Extract the [x, y] coordinate from the center of the cell holding the provided text.  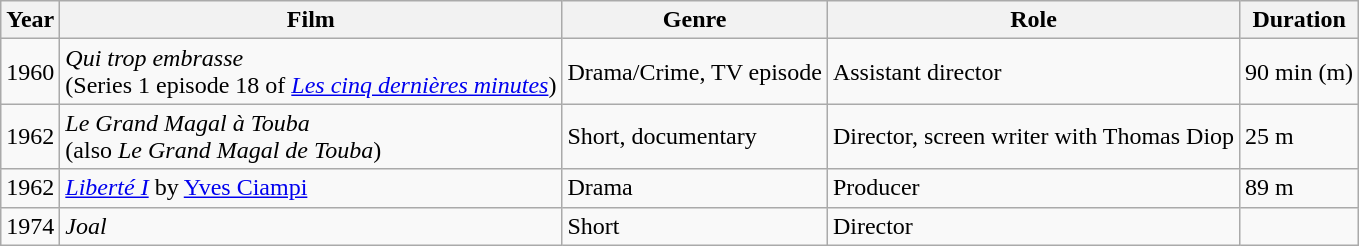
Short, documentary [694, 136]
Director, screen writer with Thomas Diop [1033, 136]
Drama [694, 188]
25 m [1300, 136]
Le Grand Magal à Touba(also Le Grand Magal de Touba) [311, 136]
Duration [1300, 20]
Short [694, 226]
Assistant director [1033, 72]
Producer [1033, 188]
Liberté I by Yves Ciampi [311, 188]
Director [1033, 226]
Joal [311, 226]
Drama/Crime, TV episode [694, 72]
1960 [30, 72]
89 m [1300, 188]
Year [30, 20]
Film [311, 20]
1974 [30, 226]
Genre [694, 20]
90 min (m) [1300, 72]
Role [1033, 20]
Qui trop embrasse(Series 1 episode 18 of Les cinq dernières minutes) [311, 72]
